Find where the given text appears and provide that cell's center as (x, y) coordinate. 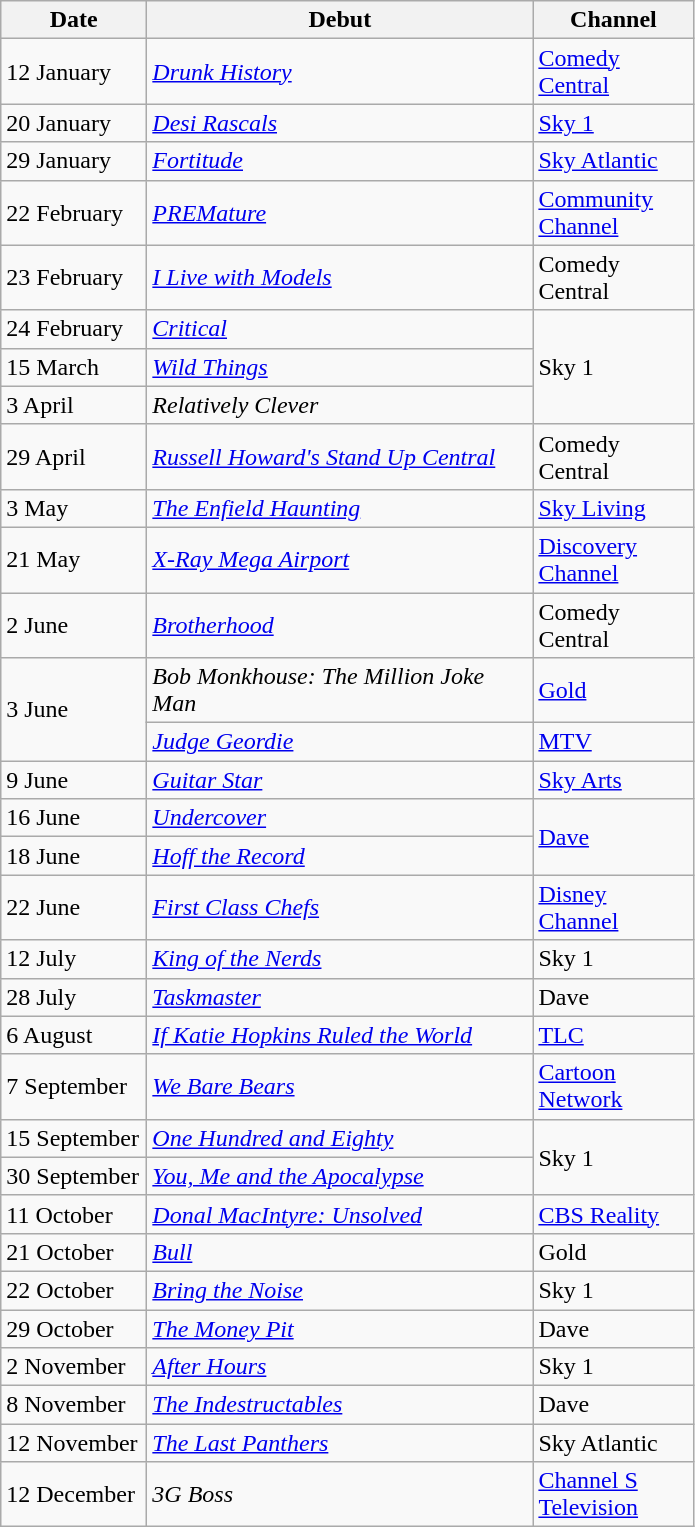
Donal MacIntyre: Unsolved (340, 1214)
12 July (74, 959)
20 January (74, 123)
21 May (74, 560)
If Katie Hopkins Ruled the World (340, 1035)
23 February (74, 278)
The Money Pit (340, 1329)
Taskmaster (340, 997)
Guitar Star (340, 780)
29 January (74, 161)
Drunk History (340, 72)
PREMature (340, 212)
15 September (74, 1138)
One Hundred and Eighty (340, 1138)
21 October (74, 1252)
Discovery Channel (614, 560)
First Class Chefs (340, 908)
The Indestructables (340, 1405)
16 June (74, 818)
3 June (74, 710)
Russell Howard's Stand Up Central (340, 456)
MTV (614, 742)
3G Boss (340, 1494)
22 June (74, 908)
9 June (74, 780)
TLC (614, 1035)
Brotherhood (340, 624)
Community Channel (614, 212)
Sky Living (614, 508)
CBS Reality (614, 1214)
12 January (74, 72)
29 April (74, 456)
Disney Channel (614, 908)
I Live with Models (340, 278)
3 May (74, 508)
Relatively Clever (340, 405)
Critical (340, 329)
12 November (74, 1443)
Judge Geordie (340, 742)
6 August (74, 1035)
The Last Panthers (340, 1443)
28 July (74, 997)
Wild Things (340, 367)
2 November (74, 1367)
30 September (74, 1176)
Bring the Noise (340, 1290)
22 February (74, 212)
Sky Arts (614, 780)
2 June (74, 624)
Debut (340, 20)
29 October (74, 1329)
Bull (340, 1252)
22 October (74, 1290)
King of the Nerds (340, 959)
We Bare Bears (340, 1086)
Channel (614, 20)
3 April (74, 405)
7 September (74, 1086)
X-Ray Mega Airport (340, 560)
11 October (74, 1214)
Hoff the Record (340, 856)
24 February (74, 329)
12 December (74, 1494)
After Hours (340, 1367)
Channel S Television (614, 1494)
18 June (74, 856)
The Enfield Haunting (340, 508)
8 November (74, 1405)
Cartoon Network (614, 1086)
Bob Monkhouse: The Million Joke Man (340, 690)
Desi Rascals (340, 123)
Fortitude (340, 161)
Undercover (340, 818)
You, Me and the Apocalypse (340, 1176)
Date (74, 20)
15 March (74, 367)
